Output the [x, y] coordinate of the center of the cell containing the given text.  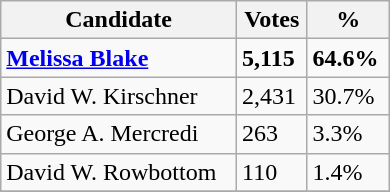
David W. Kirschner [119, 96]
Melissa Blake [119, 58]
Candidate [119, 20]
110 [272, 172]
David W. Rowbottom [119, 172]
3.3% [348, 134]
George A. Mercredi [119, 134]
5,115 [272, 58]
2,431 [272, 96]
64.6% [348, 58]
30.7% [348, 96]
1.4% [348, 172]
263 [272, 134]
Votes [272, 20]
% [348, 20]
